From the cell containing the given text, extract its center point as (X, Y) coordinate. 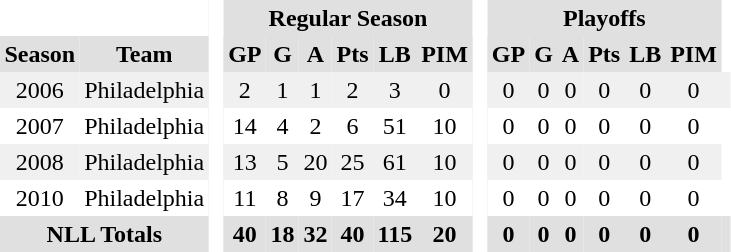
2007 (40, 126)
13 (245, 162)
9 (316, 198)
115 (395, 234)
2006 (40, 90)
2008 (40, 162)
Season (40, 54)
25 (352, 162)
34 (395, 198)
17 (352, 198)
2010 (40, 198)
4 (282, 126)
11 (245, 198)
51 (395, 126)
Regular Season (348, 18)
Team (144, 54)
3 (395, 90)
61 (395, 162)
Playoffs (604, 18)
5 (282, 162)
6 (352, 126)
18 (282, 234)
32 (316, 234)
NLL Totals (104, 234)
8 (282, 198)
14 (245, 126)
